Return the [X, Y] coordinate for the center point of the cell that contains the specified text.  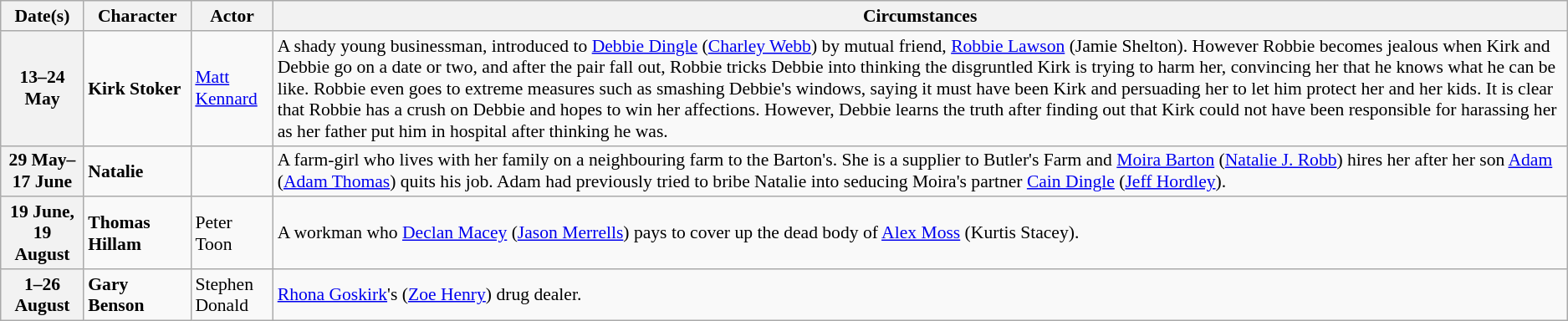
1–26 August [43, 294]
Actor [232, 16]
Peter Toon [232, 234]
Gary Benson [137, 294]
Date(s) [43, 16]
Natalie [137, 171]
Circumstances [920, 16]
29 May–17 June [43, 171]
Matt Kennard [232, 89]
13–24 May [43, 89]
Stephen Donald [232, 294]
Kirk Stoker [137, 89]
Rhona Goskirk's (Zoe Henry) drug dealer. [920, 294]
Character [137, 16]
Thomas Hillam [137, 234]
19 June, 19 August [43, 234]
A workman who Declan Macey (Jason Merrells) pays to cover up the dead body of Alex Moss (Kurtis Stacey). [920, 234]
